Locate the cell with the specified text and output its [x, y] center coordinate. 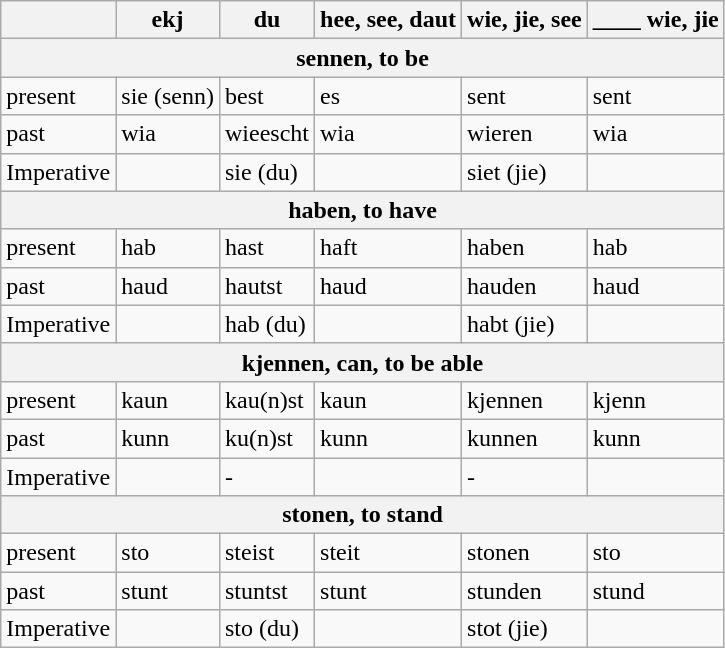
wieren [525, 134]
hee, see, daut [388, 20]
kjennen [525, 400]
hast [266, 248]
es [388, 96]
hautst [266, 286]
wie, jie, see [525, 20]
hauden [525, 286]
stonen [525, 553]
wieescht [266, 134]
kau(n)st [266, 400]
sie (du) [266, 172]
kjenn [656, 400]
sennen, to be [363, 58]
habt (jie) [525, 324]
stonen, to stand [363, 515]
sie (senn) [168, 96]
haben [525, 248]
du [266, 20]
ku(n)st [266, 438]
stuntst [266, 591]
ekj [168, 20]
____ wie, jie [656, 20]
steit [388, 553]
best [266, 96]
steist [266, 553]
hab (du) [266, 324]
stund [656, 591]
kjennen, can, to be able [363, 362]
stunden [525, 591]
siet (jie) [525, 172]
stot (jie) [525, 629]
kunnen [525, 438]
haft [388, 248]
sto (du) [266, 629]
haben, to have [363, 210]
